For the text-containing cell, return its midpoint in (X, Y) coordinate format. 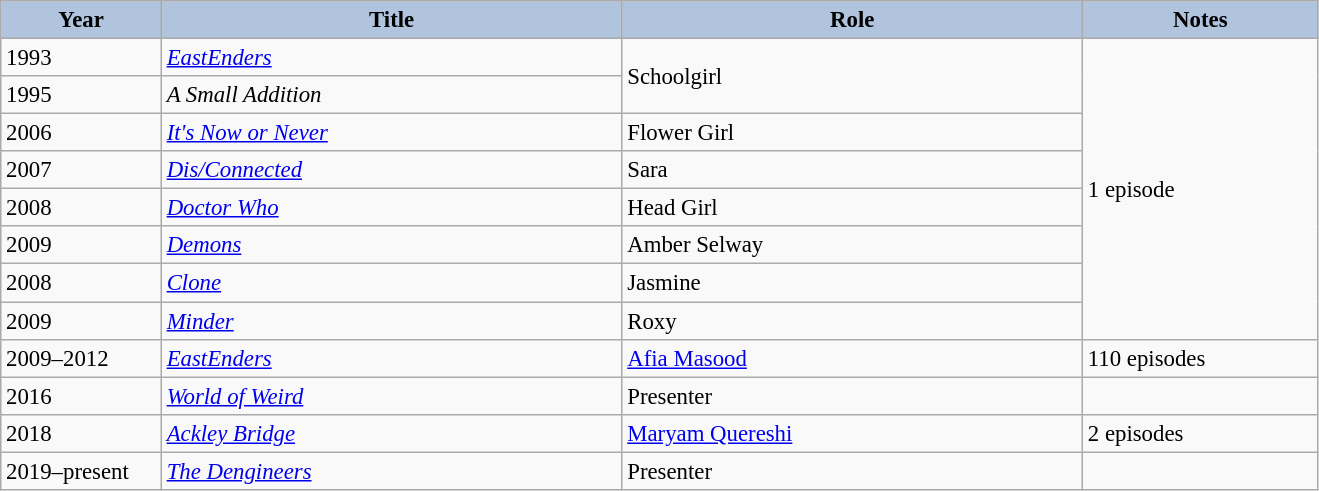
2016 (82, 396)
2 episodes (1201, 433)
Demons (392, 245)
2009–2012 (82, 358)
Role (852, 20)
Sara (852, 170)
Year (82, 20)
Ackley Bridge (392, 433)
Flower Girl (852, 133)
Afia Masood (852, 358)
110 episodes (1201, 358)
Dis/Connected (392, 170)
Amber Selway (852, 245)
Roxy (852, 321)
Title (392, 20)
Head Girl (852, 208)
A Small Addition (392, 95)
Maryam Quereshi (852, 433)
Schoolgirl (852, 76)
Clone (392, 283)
1 episode (1201, 190)
Minder (392, 321)
2018 (82, 433)
2019–present (82, 471)
1993 (82, 58)
It's Now or Never (392, 133)
2006 (82, 133)
The Dengineers (392, 471)
Notes (1201, 20)
World of Weird (392, 396)
2007 (82, 170)
Doctor Who (392, 208)
1995 (82, 95)
Jasmine (852, 283)
